Return [X, Y] of the center of cell containing provided text 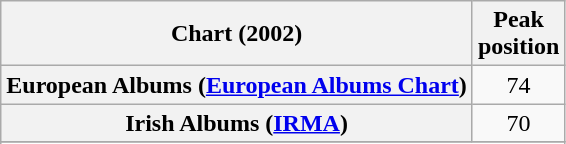
Peakposition [518, 34]
Irish Albums (IRMA) [237, 123]
70 [518, 123]
74 [518, 85]
European Albums (European Albums Chart) [237, 85]
Chart (2002) [237, 34]
